Scan for the cell matching the given text and deliver its [x, y] coordinate at center. 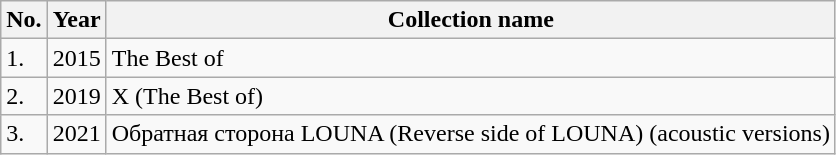
1. [24, 58]
2021 [76, 134]
The Best of [470, 58]
2. [24, 96]
X (The Best of) [470, 96]
3. [24, 134]
2015 [76, 58]
Year [76, 20]
No. [24, 20]
Обратная сторона LOUNA (Reverse side of LOUNA) (acoustic versions) [470, 134]
Collection name [470, 20]
2019 [76, 96]
